Capture the cell that displays the provided text and extract its (X, Y) central coordinate. 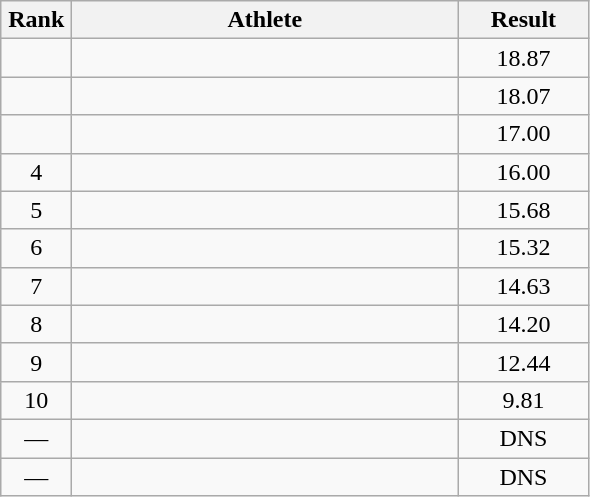
9 (36, 362)
8 (36, 324)
12.44 (524, 362)
Athlete (265, 20)
18.07 (524, 96)
5 (36, 210)
6 (36, 248)
17.00 (524, 134)
Rank (36, 20)
15.32 (524, 248)
14.20 (524, 324)
16.00 (524, 172)
9.81 (524, 400)
4 (36, 172)
Result (524, 20)
14.63 (524, 286)
15.68 (524, 210)
7 (36, 286)
10 (36, 400)
18.87 (524, 58)
